Return (X, Y) of the center of cell containing provided text 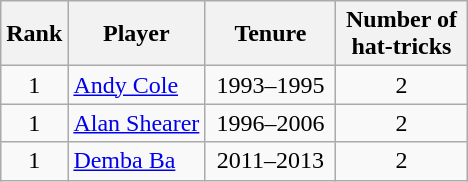
Demba Ba (136, 161)
2011–2013 (270, 161)
Rank (34, 34)
Number of hat-tricks (402, 34)
Andy Cole (136, 85)
Alan Shearer (136, 123)
Tenure (270, 34)
1996–2006 (270, 123)
Player (136, 34)
1993–1995 (270, 85)
